Return the (X, Y) coordinate for the center point of the cell that contains the specified text.  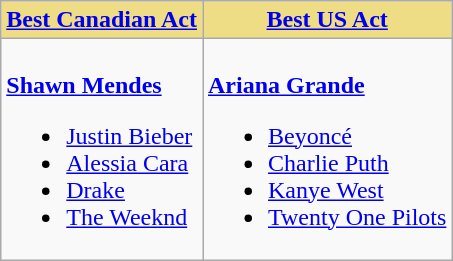
Shawn MendesJustin BieberAlessia CaraDrakeThe Weeknd (102, 150)
Ariana GrandeBeyoncéCharlie PuthKanye WestTwenty One Pilots (326, 150)
Best US Act (326, 20)
Best Canadian Act (102, 20)
